Detect which cell encompasses the target text, then output its [x, y] center coordinate. 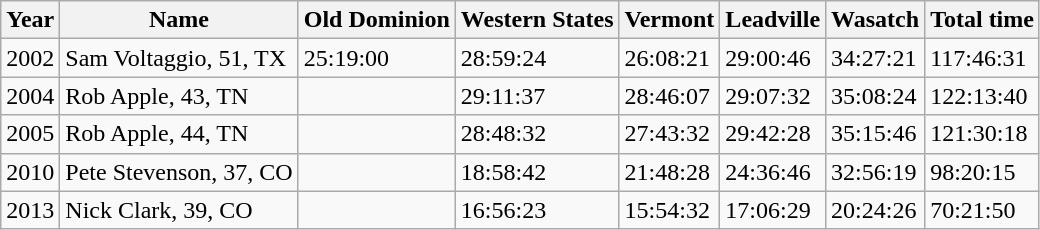
2013 [30, 210]
Western States [537, 20]
Wasatch [876, 20]
Vermont [670, 20]
24:36:46 [773, 172]
117:46:31 [982, 58]
20:24:26 [876, 210]
Pete Stevenson, 37, CO [179, 172]
28:59:24 [537, 58]
Rob Apple, 43, TN [179, 96]
34:27:21 [876, 58]
2010 [30, 172]
Old Dominion [376, 20]
25:19:00 [376, 58]
121:30:18 [982, 134]
28:48:32 [537, 134]
Year [30, 20]
17:06:29 [773, 210]
32:56:19 [876, 172]
15:54:32 [670, 210]
Rob Apple, 44, TN [179, 134]
Nick Clark, 39, CO [179, 210]
35:15:46 [876, 134]
Sam Voltaggio, 51, TX [179, 58]
2002 [30, 58]
122:13:40 [982, 96]
2004 [30, 96]
27:43:32 [670, 134]
Leadville [773, 20]
21:48:28 [670, 172]
Total time [982, 20]
29:11:37 [537, 96]
26:08:21 [670, 58]
70:21:50 [982, 210]
98:20:15 [982, 172]
28:46:07 [670, 96]
18:58:42 [537, 172]
29:42:28 [773, 134]
29:00:46 [773, 58]
29:07:32 [773, 96]
35:08:24 [876, 96]
Name [179, 20]
16:56:23 [537, 210]
2005 [30, 134]
